Find where the given text appears and provide that cell's center as (x, y) coordinate. 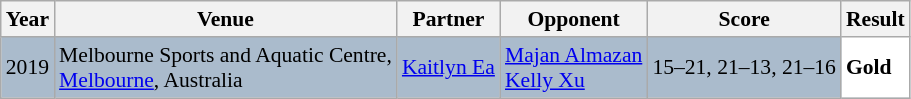
Year (28, 19)
Result (876, 19)
Opponent (574, 19)
Melbourne Sports and Aquatic Centre,Melbourne, Australia (226, 68)
Gold (876, 68)
Kaitlyn Ea (448, 68)
Partner (448, 19)
Score (744, 19)
Venue (226, 19)
2019 (28, 68)
15–21, 21–13, 21–16 (744, 68)
Majan Almazan Kelly Xu (574, 68)
